Detect which cell encompasses the target text, then output its [x, y] center coordinate. 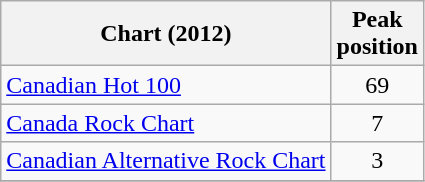
69 [377, 85]
Chart (2012) [166, 34]
Canadian Alternative Rock Chart [166, 161]
3 [377, 161]
7 [377, 123]
Canadian Hot 100 [166, 85]
Peakposition [377, 34]
Canada Rock Chart [166, 123]
